Capture the cell that displays the provided text and extract its [X, Y] central coordinate. 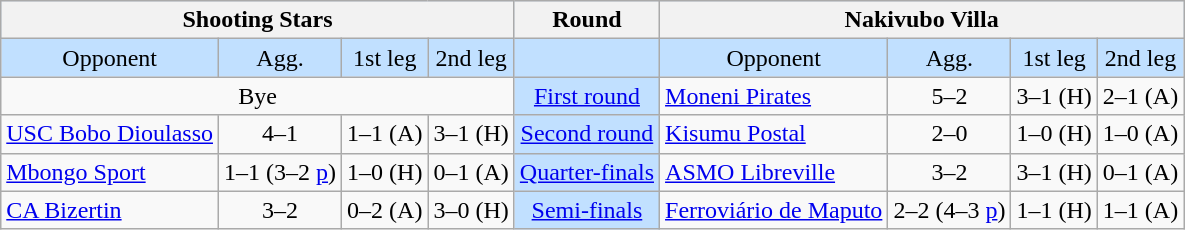
3–0 (H) [471, 210]
1–1 (3–2 p) [280, 172]
Semi-finals [586, 210]
First round [586, 96]
USC Bobo Dioulasso [110, 134]
1–0 (A) [1140, 134]
Kisumu Postal [774, 134]
2–0 [950, 134]
Mbongo Sport [110, 172]
2–1 (A) [1140, 96]
Bye [258, 96]
Round [586, 20]
Quarter-finals [586, 172]
1–1 (H) [1054, 210]
CA Bizertin [110, 210]
4–1 [280, 134]
5–2 [950, 96]
Ferroviário de Maputo [774, 210]
0–2 (A) [385, 210]
Second round [586, 134]
Moneni Pirates [774, 96]
Shooting Stars [258, 20]
2–2 (4–3 p) [950, 210]
ASMO Libreville [774, 172]
Nakivubo Villa [922, 20]
